Return [X, Y] of the center of cell containing provided text 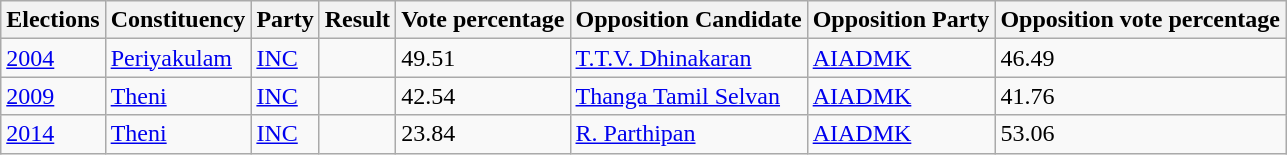
Vote percentage [483, 20]
Opposition Candidate [688, 20]
Periyakulam [178, 58]
49.51 [483, 58]
Constituency [178, 20]
42.54 [483, 96]
53.06 [1140, 134]
23.84 [483, 134]
Opposition Party [901, 20]
Opposition vote percentage [1140, 20]
T.T.V. Dhinakaran [688, 58]
2009 [53, 96]
41.76 [1140, 96]
R. Parthipan [688, 134]
Party [285, 20]
Elections [53, 20]
46.49 [1140, 58]
2004 [53, 58]
2014 [53, 134]
Thanga Tamil Selvan [688, 96]
Result [357, 20]
